Search for the cell housing the specified text and yield its (X, Y) center coordinate. 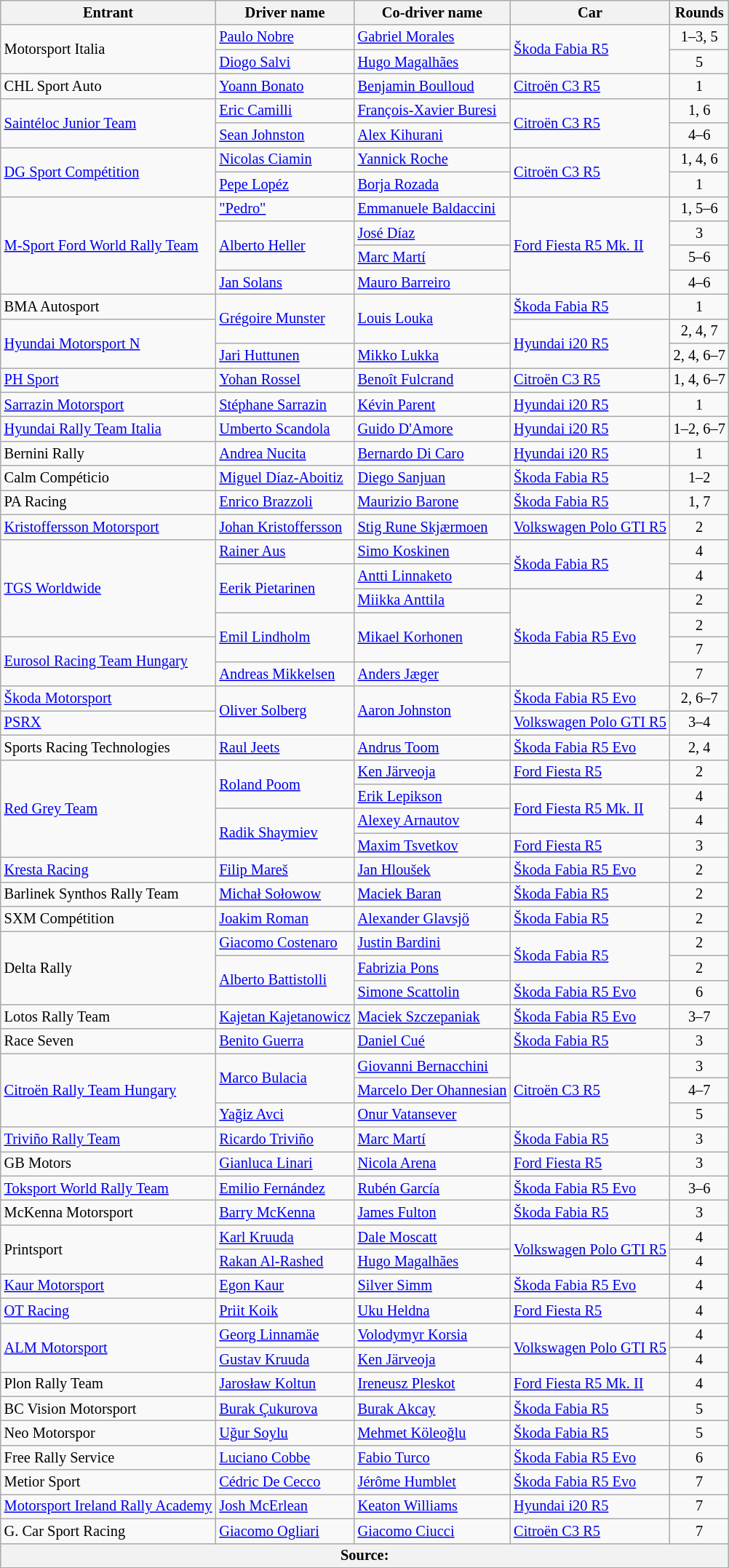
Burak Akcay (432, 1409)
Priit Koik (284, 1310)
Car (589, 12)
Joakim Roman (284, 919)
Georg Linnamäe (284, 1335)
Giacomo Costenaro (284, 943)
Neo Motorspor (108, 1433)
Louis Louka (432, 319)
Maxim Tsvetkov (432, 845)
1, 4, 6–7 (700, 380)
3–4 (700, 723)
Bernini Rally (108, 453)
James Fulton (432, 1213)
Jérôme Humblet (432, 1482)
Kévin Parent (432, 405)
Cédric De Cecco (284, 1482)
ALM Motorsport (108, 1348)
Mauro Barreiro (432, 282)
Burak Çukurova (284, 1409)
Luciano Cobbe (284, 1457)
Free Rally Service (108, 1457)
GB Motors (108, 1163)
Yohan Rossel (284, 380)
Toksport World Rally Team (108, 1188)
Pepe Lopéz (284, 184)
Ricardo Triviño (284, 1139)
Roland Poom (284, 784)
Yannick Roche (432, 159)
Hyundai Motorsport N (108, 343)
Miikka Anttila (432, 600)
Jan Hloušek (432, 869)
Andreas Mikkelsen (284, 674)
Rounds (700, 12)
Grégoire Munster (284, 319)
Benjamin Boulloud (432, 86)
BMA Autosport (108, 306)
3–7 (700, 1016)
Eerik Pietarinen (284, 588)
Printsport (108, 1249)
Jarosław Koltun (284, 1384)
Yoann Bonato (284, 86)
Emil Lindholm (284, 637)
Maurizio Barone (432, 502)
Karl Kruuda (284, 1237)
Bernardo Di Caro (432, 453)
Borja Rozada (432, 184)
Lotos Rally Team (108, 1016)
Keaton Williams (432, 1506)
1, 4, 6 (700, 159)
Mikael Korhonen (432, 637)
François-Xavier Buresi (432, 111)
Marco Bulacia (284, 1078)
Mikko Lukka (432, 356)
Motorsport Italia (108, 49)
Andrea Nucita (284, 453)
Ireneusz Pleskot (432, 1384)
G. Car Sport Racing (108, 1531)
PSRX (108, 723)
Silver Simm (432, 1286)
Uğur Soylu (284, 1433)
Diogo Salvi (284, 62)
Andrus Toom (432, 747)
Justin Bardini (432, 943)
Miguel Díaz-Aboitiz (284, 478)
Kajetan Kajetanowicz (284, 1016)
Egon Kaur (284, 1286)
Simone Scattolin (432, 992)
Giovanni Bernacchini (432, 1066)
Diego Sanjuan (432, 478)
Calm Compéticio (108, 478)
Rakan Al-Rashed (284, 1262)
Rubén García (432, 1188)
Delta Rally (108, 968)
1–3, 5 (700, 37)
3–6 (700, 1188)
2, 4, 7 (700, 331)
Hyundai Rally Team Italia (108, 429)
Uku Heldna (432, 1310)
Mehmet Köleoğlu (432, 1433)
Entrant (108, 12)
Aaron Johnston (432, 710)
Driver name (284, 12)
Benoît Fulcrand (432, 380)
Emilio Fernández (284, 1188)
Sports Racing Technologies (108, 747)
Jan Solans (284, 282)
Guido D'Amore (432, 429)
Eric Camilli (284, 111)
SXM Compétition (108, 919)
Yağiz Avci (284, 1115)
Benito Guerra (284, 1041)
Emmanuele Baldaccini (432, 209)
Gustav Kruuda (284, 1359)
Maciek Szczepaniak (432, 1016)
Paulo Nobre (284, 37)
Alberto Heller (284, 244)
Kresta Racing (108, 869)
Metior Sport (108, 1482)
Jari Huttunen (284, 356)
Gianluca Linari (284, 1163)
DG Sport Compétition (108, 172)
Radik Shaymiev (284, 832)
Co-driver name (432, 12)
Kaur Motorsport (108, 1286)
José Díaz (432, 233)
Nicola Arena (432, 1163)
Onur Vatansever (432, 1115)
Enrico Brazzoli (284, 502)
Eurosol Racing Team Hungary (108, 661)
Alberto Battistolli (284, 979)
Citroën Rally Team Hungary (108, 1090)
Johan Kristoffersson (284, 527)
Sarrazin Motorsport (108, 405)
Race Seven (108, 1041)
Fabrizia Pons (432, 968)
Oliver Solberg (284, 710)
2, 4 (700, 747)
Erik Lepikson (432, 796)
Umberto Scandola (284, 429)
Alexey Arnautov (432, 821)
Alex Kihurani (432, 135)
Saintéloc Junior Team (108, 122)
Volodymyr Korsia (432, 1335)
Marcelo Der Ohannesian (432, 1090)
Red Grey Team (108, 809)
Motorsport Ireland Rally Academy (108, 1506)
1, 6 (700, 111)
Dale Moscatt (432, 1237)
Gabriel Morales (432, 37)
Daniel Cué (432, 1041)
Giacomo Ogliari (284, 1531)
Raul Jeets (284, 747)
5–6 (700, 258)
1–2, 6–7 (700, 429)
1, 7 (700, 502)
McKenna Motorsport (108, 1213)
Josh McErlean (284, 1506)
Barry McKenna (284, 1213)
Stig Rune Skjærmoen (432, 527)
PA Racing (108, 502)
Kristoffersson Motorsport (108, 527)
Michał Sołowow (284, 894)
1–2 (700, 478)
TGS Worldwide (108, 588)
OT Racing (108, 1310)
Alexander Glavsjö (432, 919)
2, 6–7 (700, 699)
Nicolas Ciamin (284, 159)
2, 4, 6–7 (700, 356)
Plon Rally Team (108, 1384)
BC Vision Motorsport (108, 1409)
Triviño Rally Team (108, 1139)
Giacomo Ciucci (432, 1531)
Antti Linnaketo (432, 576)
Rainer Aus (284, 552)
Simo Koskinen (432, 552)
Stéphane Sarrazin (284, 405)
Filip Mareš (284, 869)
M-Sport Ford World Rally Team (108, 246)
1, 5–6 (700, 209)
4–7 (700, 1090)
CHL Sport Auto (108, 86)
Anders Jæger (432, 674)
PH Sport (108, 380)
Source: (365, 1556)
Fabio Turco (432, 1457)
Sean Johnston (284, 135)
Barlinek Synthos Rally Team (108, 894)
"Pedro" (284, 209)
Škoda Motorsport (108, 699)
Maciek Baran (432, 894)
